Detect which cell encompasses the target text, then output its (X, Y) center coordinate. 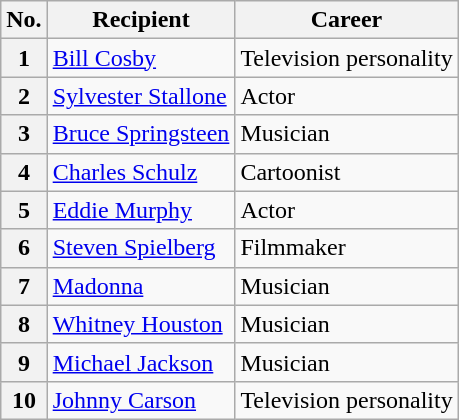
Bill Cosby (141, 58)
3 (24, 134)
10 (24, 400)
No. (24, 20)
Recipient (141, 20)
Whitney Houston (141, 324)
Steven Spielberg (141, 248)
4 (24, 172)
Madonna (141, 286)
6 (24, 248)
Michael Jackson (141, 362)
2 (24, 96)
Career (346, 20)
Bruce Springsteen (141, 134)
5 (24, 210)
1 (24, 58)
9 (24, 362)
8 (24, 324)
Sylvester Stallone (141, 96)
Charles Schulz (141, 172)
Eddie Murphy (141, 210)
Cartoonist (346, 172)
7 (24, 286)
Filmmaker (346, 248)
Johnny Carson (141, 400)
